For the text-containing cell, return its midpoint in (X, Y) coordinate format. 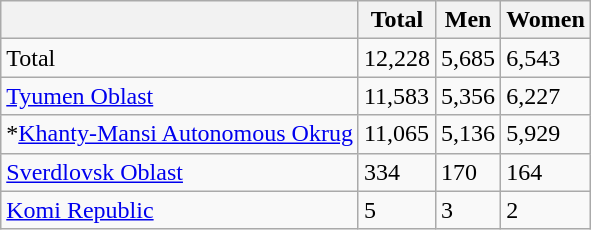
6,543 (546, 58)
3 (468, 210)
5,136 (468, 134)
*Khanty-Mansi Autonomous Okrug (180, 134)
11,583 (396, 96)
12,228 (396, 58)
5 (396, 210)
170 (468, 172)
5,356 (468, 96)
334 (396, 172)
Sverdlovsk Oblast (180, 172)
11,065 (396, 134)
Women (546, 20)
5,929 (546, 134)
Tyumen Oblast (180, 96)
164 (546, 172)
Komi Republic (180, 210)
6,227 (546, 96)
5,685 (468, 58)
Men (468, 20)
2 (546, 210)
